Find where the given text appears and provide that cell's center as (x, y) coordinate. 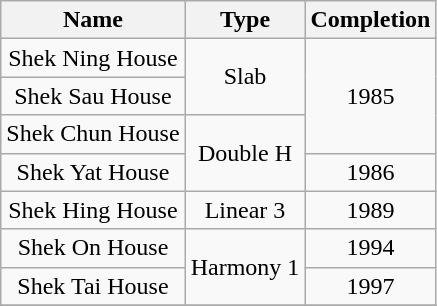
1994 (370, 248)
Shek On House (93, 248)
Linear 3 (245, 210)
Double H (245, 153)
Shek Tai House (93, 286)
1985 (370, 96)
Shek Ning House (93, 58)
1997 (370, 286)
Shek Hing House (93, 210)
1986 (370, 172)
Completion (370, 20)
Shek Sau House (93, 96)
Type (245, 20)
Shek Yat House (93, 172)
Harmony 1 (245, 267)
Name (93, 20)
Shek Chun House (93, 134)
Slab (245, 77)
1989 (370, 210)
